Output the [X, Y] coordinate of the center of the cell containing the given text.  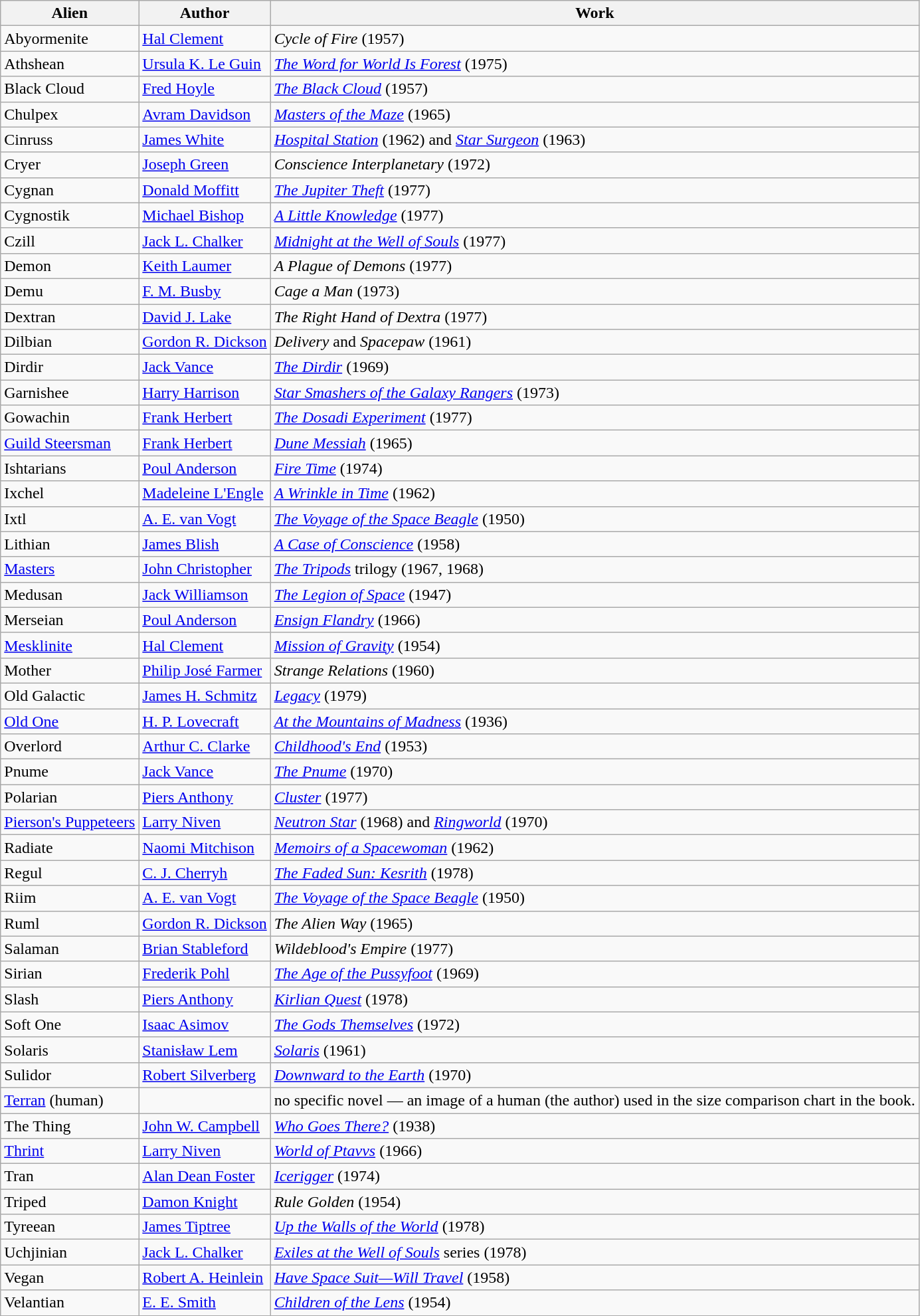
Arthur C. Clarke [205, 747]
Robert A. Heinlein [205, 1277]
James Blish [205, 544]
James White [205, 140]
Pierson's Puppeteers [70, 822]
Athshean [70, 64]
A Plague of Demons (1977) [595, 266]
Alan Dean Foster [205, 1176]
Slash [70, 999]
The Gods Themselves (1972) [595, 1024]
Radiate [70, 848]
World of Ptavvs (1966) [595, 1151]
Guild Steersman [70, 443]
Lithian [70, 544]
Philip José Farmer [205, 670]
Ixchel [70, 494]
Ruml [70, 923]
Terran (human) [70, 1100]
Children of the Lens (1954) [595, 1303]
Mother [70, 670]
Overlord [70, 747]
Solaris (1961) [595, 1050]
Cage a Man (1973) [595, 291]
Czill [70, 240]
Have Space Suit—Will Travel (1958) [595, 1277]
Uchjinian [70, 1252]
The Age of the Pussyfoot (1969) [595, 974]
Frederik Pohl [205, 974]
Downward to the Earth (1970) [595, 1075]
Work [595, 13]
Harry Harrison [205, 393]
The Dosadi Experiment (1977) [595, 418]
Masters of the Maze (1965) [595, 114]
Demu [70, 291]
H. P. Lovecraft [205, 721]
Ixtl [70, 519]
C. J. Cherryh [205, 873]
Vegan [70, 1277]
Wildeblood's Empire (1977) [595, 949]
James Tiptree [205, 1227]
Medusan [70, 595]
Dune Messiah (1965) [595, 443]
Sirian [70, 974]
Cycle of Fire (1957) [595, 39]
A Wrinkle in Time (1962) [595, 494]
Midnight at the Well of Souls (1977) [595, 240]
James H. Schmitz [205, 696]
John W. Campbell [205, 1126]
Brian Stableford [205, 949]
Madeleine L'Engle [205, 494]
Salaman [70, 949]
Robert Silverberg [205, 1075]
Old Galactic [70, 696]
The Dirdir (1969) [595, 367]
The Thing [70, 1126]
Mission of Gravity (1954) [595, 645]
Delivery and Spacepaw (1961) [595, 342]
Rule Golden (1954) [595, 1202]
Ursula K. Le Guin [205, 64]
Alien [70, 13]
David J. Lake [205, 317]
Regul [70, 873]
Strange Relations (1960) [595, 670]
Sulidor [70, 1075]
John Christopher [205, 569]
Solaris [70, 1050]
Fire Time (1974) [595, 468]
Gowachin [70, 418]
Ishtarians [70, 468]
Black Cloud [70, 89]
Kirlian Quest (1978) [595, 999]
At the Mountains of Madness (1936) [595, 721]
no specific novel — an image of a human (the author) used in the size comparison chart in the book. [595, 1100]
Ensign Flandry (1966) [595, 620]
Exiles at the Well of Souls series (1978) [595, 1252]
Dextran [70, 317]
Isaac Asimov [205, 1024]
Up the Walls of the World (1978) [595, 1227]
Chulpex [70, 114]
Dilbian [70, 342]
Childhood's End (1953) [595, 747]
Polarian [70, 797]
Triped [70, 1202]
A Little Knowledge (1977) [595, 215]
Dirdir [70, 367]
Pnume [70, 772]
Merseian [70, 620]
Conscience Interplanetary (1972) [595, 165]
The Tripods trilogy (1967, 1968) [595, 569]
The Legion of Space (1947) [595, 595]
Damon Knight [205, 1202]
Donald Moffitt [205, 190]
The Faded Sun: Kesrith (1978) [595, 873]
Thrint [70, 1151]
Who Goes There? (1938) [595, 1126]
Neutron Star (1968) and Ringworld (1970) [595, 822]
The Alien Way (1965) [595, 923]
Icerigger (1974) [595, 1176]
Star Smashers of the Galaxy Rangers (1973) [595, 393]
F. M. Busby [205, 291]
Garnishee [70, 393]
Jack Williamson [205, 595]
Cryer [70, 165]
Stanisław Lem [205, 1050]
Legacy (1979) [595, 696]
The Right Hand of Dextra (1977) [595, 317]
Soft One [70, 1024]
Fred Hoyle [205, 89]
Naomi Mitchison [205, 848]
Michael Bishop [205, 215]
Cluster (1977) [595, 797]
Keith Laumer [205, 266]
Avram Davidson [205, 114]
The Word for World Is Forest (1975) [595, 64]
Masters [70, 569]
Tyreean [70, 1227]
Cinruss [70, 140]
A Case of Conscience (1958) [595, 544]
Tran [70, 1176]
Mesklinite [70, 645]
E. E. Smith [205, 1303]
Cygnan [70, 190]
Abyormenite [70, 39]
Old One [70, 721]
Joseph Green [205, 165]
Riim [70, 898]
Author [205, 13]
Demon [70, 266]
Hospital Station (1962) and Star Surgeon (1963) [595, 140]
Memoirs of a Spacewoman (1962) [595, 848]
The Jupiter Theft (1977) [595, 190]
Velantian [70, 1303]
The Black Cloud (1957) [595, 89]
Cygnostik [70, 215]
The Pnume (1970) [595, 772]
